Capture the cell that displays the provided text and extract its (X, Y) central coordinate. 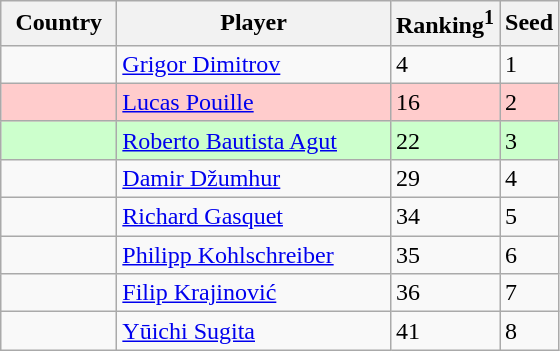
34 (444, 217)
Roberto Bautista Agut (254, 140)
8 (530, 331)
5 (530, 217)
Philipp Kohlschreiber (254, 255)
6 (530, 255)
35 (444, 255)
2 (530, 102)
Richard Gasquet (254, 217)
Grigor Dimitrov (254, 64)
Seed (530, 24)
1 (530, 64)
Country (59, 24)
41 (444, 331)
Lucas Pouille (254, 102)
Player (254, 24)
7 (530, 293)
Filip Krajinović (254, 293)
3 (530, 140)
16 (444, 102)
22 (444, 140)
29 (444, 178)
Damir Džumhur (254, 178)
Ranking1 (444, 24)
Yūichi Sugita (254, 331)
36 (444, 293)
